Return the (x, y) coordinate for the center point of the cell that contains the specified text.  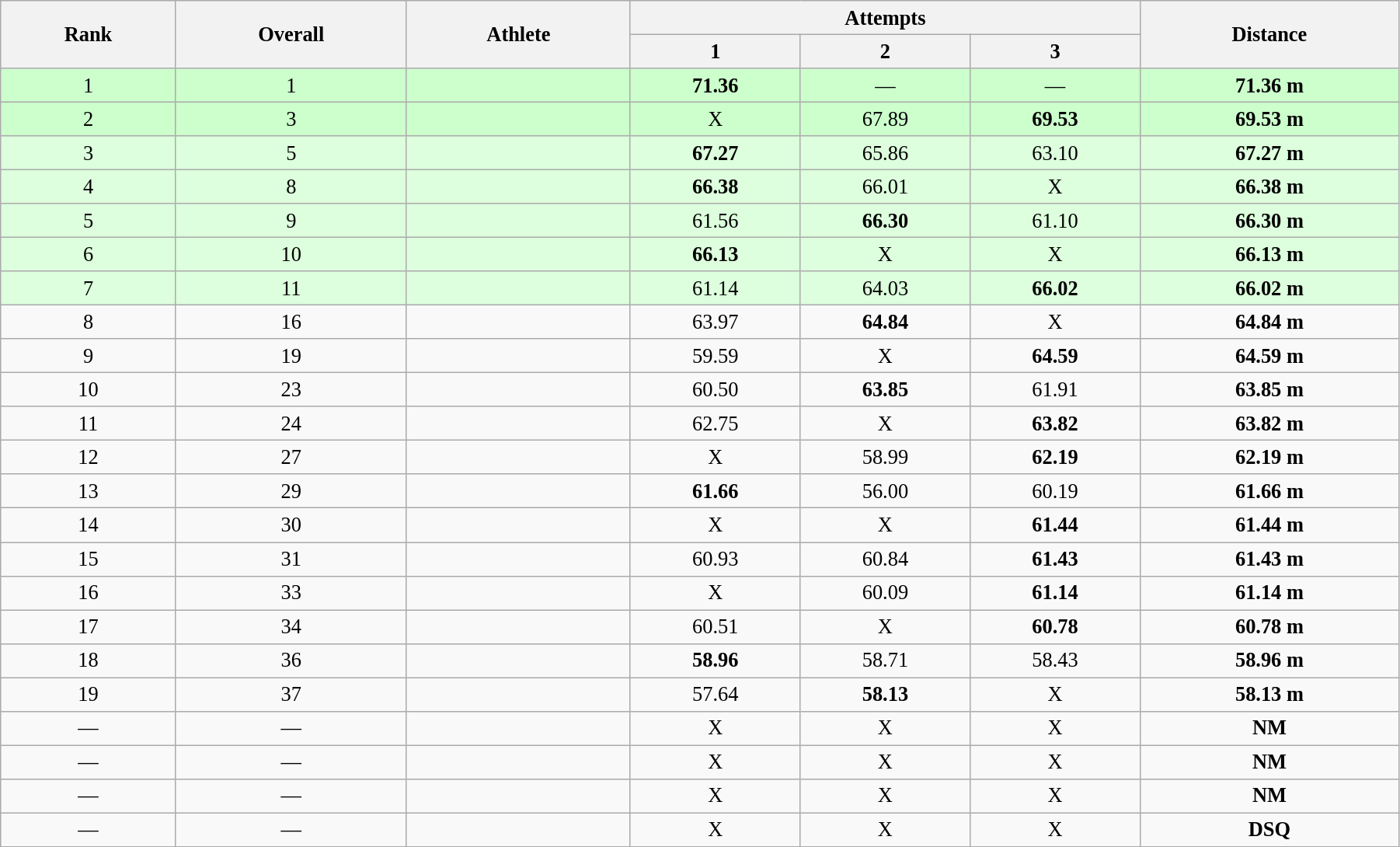
14 (89, 525)
60.50 (715, 389)
61.66 m (1269, 491)
63.85 (886, 389)
67.27 (715, 153)
7 (89, 288)
64.59 (1055, 356)
56.00 (886, 491)
37 (291, 694)
63.97 (715, 322)
Overall (291, 34)
62.19 m (1269, 457)
61.44 (1055, 525)
58.13 m (1269, 694)
64.84 m (1269, 322)
57.64 (715, 694)
Attempts (885, 17)
66.38 m (1269, 186)
61.14 m (1269, 593)
27 (291, 457)
31 (291, 559)
12 (89, 457)
34 (291, 626)
13 (89, 491)
63.85 m (1269, 389)
Rank (89, 34)
66.30 m (1269, 221)
71.36 (715, 85)
65.86 (886, 153)
61.43 m (1269, 559)
62.19 (1055, 457)
66.02 m (1269, 288)
23 (291, 389)
29 (291, 491)
67.89 (886, 119)
58.99 (886, 457)
67.27 m (1269, 153)
61.91 (1055, 389)
66.13 m (1269, 254)
61.43 (1055, 559)
64.84 (886, 322)
60.93 (715, 559)
Distance (1269, 34)
58.71 (886, 661)
30 (291, 525)
63.10 (1055, 153)
59.59 (715, 356)
58.13 (886, 694)
58.96 m (1269, 661)
61.66 (715, 491)
Athlete (518, 34)
24 (291, 423)
58.43 (1055, 661)
36 (291, 661)
60.19 (1055, 491)
71.36 m (1269, 85)
69.53 (1055, 119)
DSQ (1269, 829)
61.44 m (1269, 525)
69.53 m (1269, 119)
62.75 (715, 423)
4 (89, 186)
18 (89, 661)
15 (89, 559)
33 (291, 593)
66.30 (886, 221)
66.02 (1055, 288)
60.78 m (1269, 626)
6 (89, 254)
60.78 (1055, 626)
60.09 (886, 593)
61.56 (715, 221)
60.51 (715, 626)
63.82 m (1269, 423)
66.38 (715, 186)
63.82 (1055, 423)
66.01 (886, 186)
60.84 (886, 559)
61.10 (1055, 221)
17 (89, 626)
58.96 (715, 661)
64.03 (886, 288)
64.59 m (1269, 356)
66.13 (715, 254)
